Return [X, Y] of the center of cell containing provided text 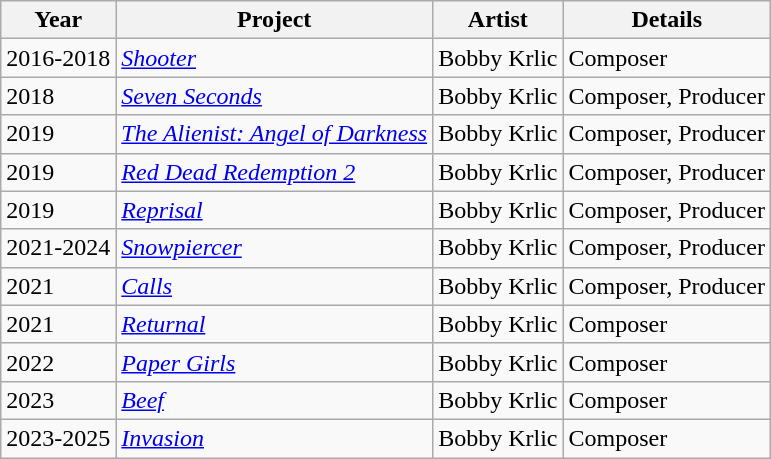
2023 [58, 400]
Artist [498, 20]
2016-2018 [58, 58]
Year [58, 20]
Paper Girls [274, 362]
Returnal [274, 324]
2021-2024 [58, 248]
Shooter [274, 58]
Calls [274, 286]
Project [274, 20]
Snowpiercer [274, 248]
Details [666, 20]
Seven Seconds [274, 96]
Red Dead Redemption 2 [274, 172]
Beef [274, 400]
2023-2025 [58, 438]
2022 [58, 362]
Invasion [274, 438]
The Alienist: Angel of Darkness [274, 134]
Reprisal [274, 210]
2018 [58, 96]
